Scan for the cell matching the given text and deliver its (X, Y) coordinate at center. 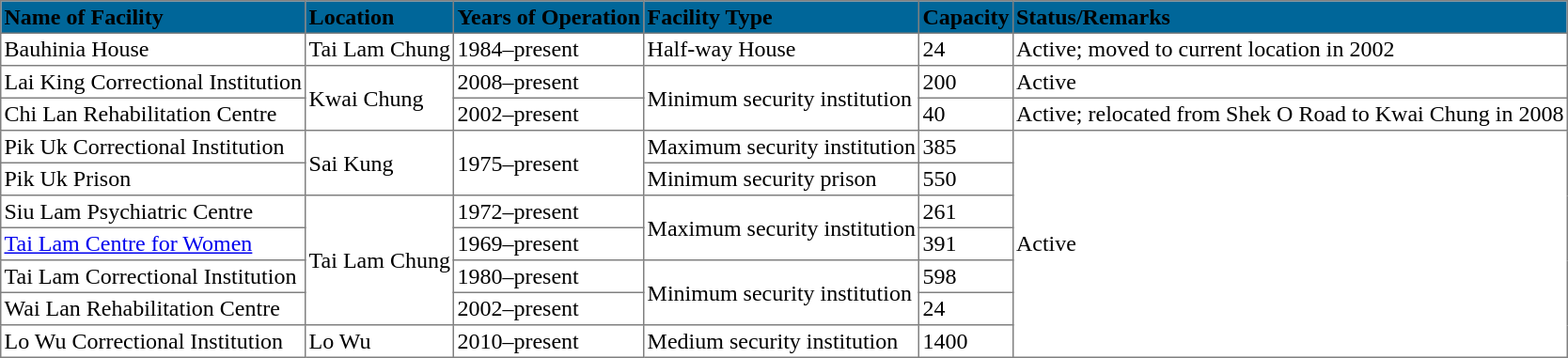
391 (966, 243)
Location (380, 17)
Pik Uk Prison (153, 179)
Years of Operation (549, 17)
1972–present (549, 211)
Pik Uk Correctional Institution (153, 147)
1400 (966, 341)
385 (966, 147)
550 (966, 179)
Kwai Chung (380, 98)
Lai King Correctional Institution (153, 82)
Siu Lam Psychiatric Centre (153, 211)
Name of Facility (153, 17)
598 (966, 276)
261 (966, 211)
Medium security institution (782, 341)
Lo Wu (380, 341)
Lo Wu Correctional Institution (153, 341)
Half-way House (782, 49)
40 (966, 114)
2008–present (549, 82)
1975–present (549, 163)
Wai Lan Rehabilitation Centre (153, 308)
Active; relocated from Shek O Road to Kwai Chung in 2008 (1290, 114)
Active; moved to current location in 2002 (1290, 49)
Minimum security prison (782, 179)
2010–present (549, 341)
Bauhinia House (153, 49)
1969–present (549, 243)
1984–present (549, 49)
1980–present (549, 276)
Capacity (966, 17)
Tai Lam Correctional Institution (153, 276)
Sai Kung (380, 163)
Facility Type (782, 17)
Tai Lam Centre for Women (153, 243)
Status/Remarks (1290, 17)
Chi Lan Rehabilitation Centre (153, 114)
200 (966, 82)
